Find where the given text appears and provide that cell's center as (X, Y) coordinate. 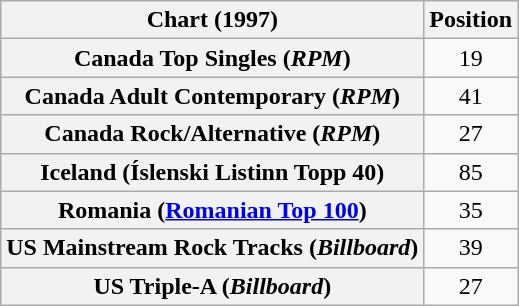
Iceland (Íslenski Listinn Topp 40) (212, 172)
Romania (Romanian Top 100) (212, 210)
US Mainstream Rock Tracks (Billboard) (212, 248)
Chart (1997) (212, 20)
Position (471, 20)
35 (471, 210)
39 (471, 248)
Canada Rock/Alternative (RPM) (212, 134)
41 (471, 96)
19 (471, 58)
Canada Adult Contemporary (RPM) (212, 96)
US Triple-A (Billboard) (212, 286)
Canada Top Singles (RPM) (212, 58)
85 (471, 172)
